Extract the [X, Y] coordinate from the center of the cell holding the provided text.  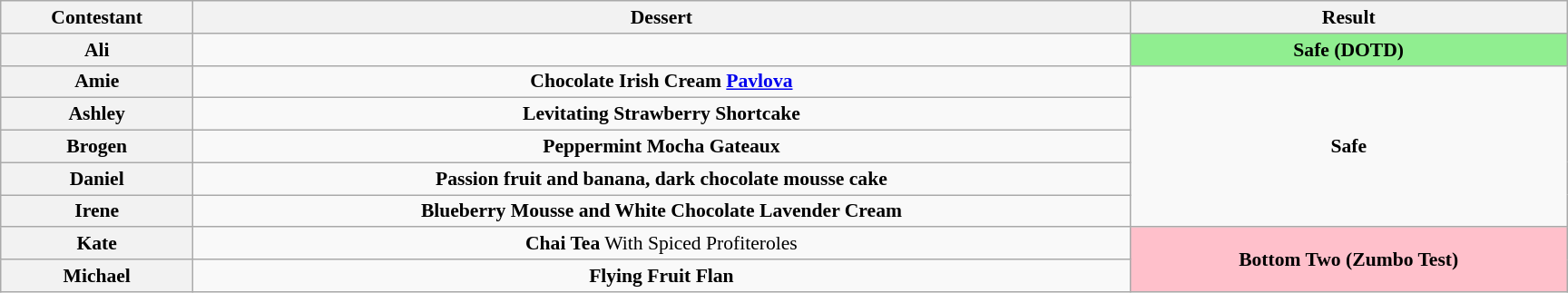
Chai Tea With Spiced Profiteroles [661, 244]
Result [1348, 17]
Contestant [97, 17]
Ashley [97, 114]
Amie [97, 82]
Bottom Two (Zumbo Test) [1348, 259]
Peppermint Mocha Gateaux [661, 147]
Levitating Strawberry Shortcake [661, 114]
Blueberry Mousse and White Chocolate Lavender Cream [661, 211]
Dessert [661, 17]
Safe [1348, 146]
Flying Fruit Flan [661, 276]
Chocolate Irish Cream Pavlova [661, 82]
Michael [97, 276]
Ali [97, 50]
Irene [97, 211]
Safe (DOTD) [1348, 50]
Kate [97, 244]
Passion fruit and banana, dark chocolate mousse cake [661, 179]
Brogen [97, 147]
Daniel [97, 179]
